Provide the [x, y] coordinate of the cell's center where the given text is located.  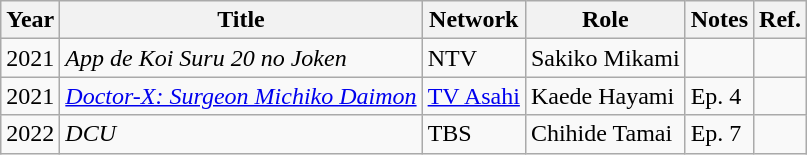
Year [30, 20]
Ep. 4 [719, 96]
TV Asahi [474, 96]
Ep. 7 [719, 134]
Title [241, 20]
Doctor-X: Surgeon Michiko Daimon [241, 96]
TBS [474, 134]
Network [474, 20]
Role [605, 20]
Chihide Tamai [605, 134]
Kaede Hayami [605, 96]
NTV [474, 58]
2022 [30, 134]
Sakiko Mikami [605, 58]
App de Koi Suru 20 no Joken [241, 58]
DCU [241, 134]
Ref. [780, 20]
Notes [719, 20]
